Pinpoint the cell where the given text exists, returning its [X, Y] midpoint coordinate. 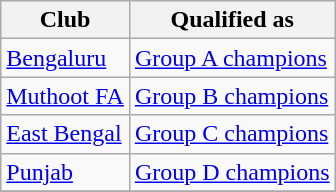
Qualified as [232, 20]
Muthoot FA [66, 96]
Group A champions [232, 58]
Group C champions [232, 134]
East Bengal [66, 134]
Bengaluru [66, 58]
Club [66, 20]
Group D champions [232, 172]
Punjab [66, 172]
Group B champions [232, 96]
